From the cell containing the given text, extract its center point as (x, y) coordinate. 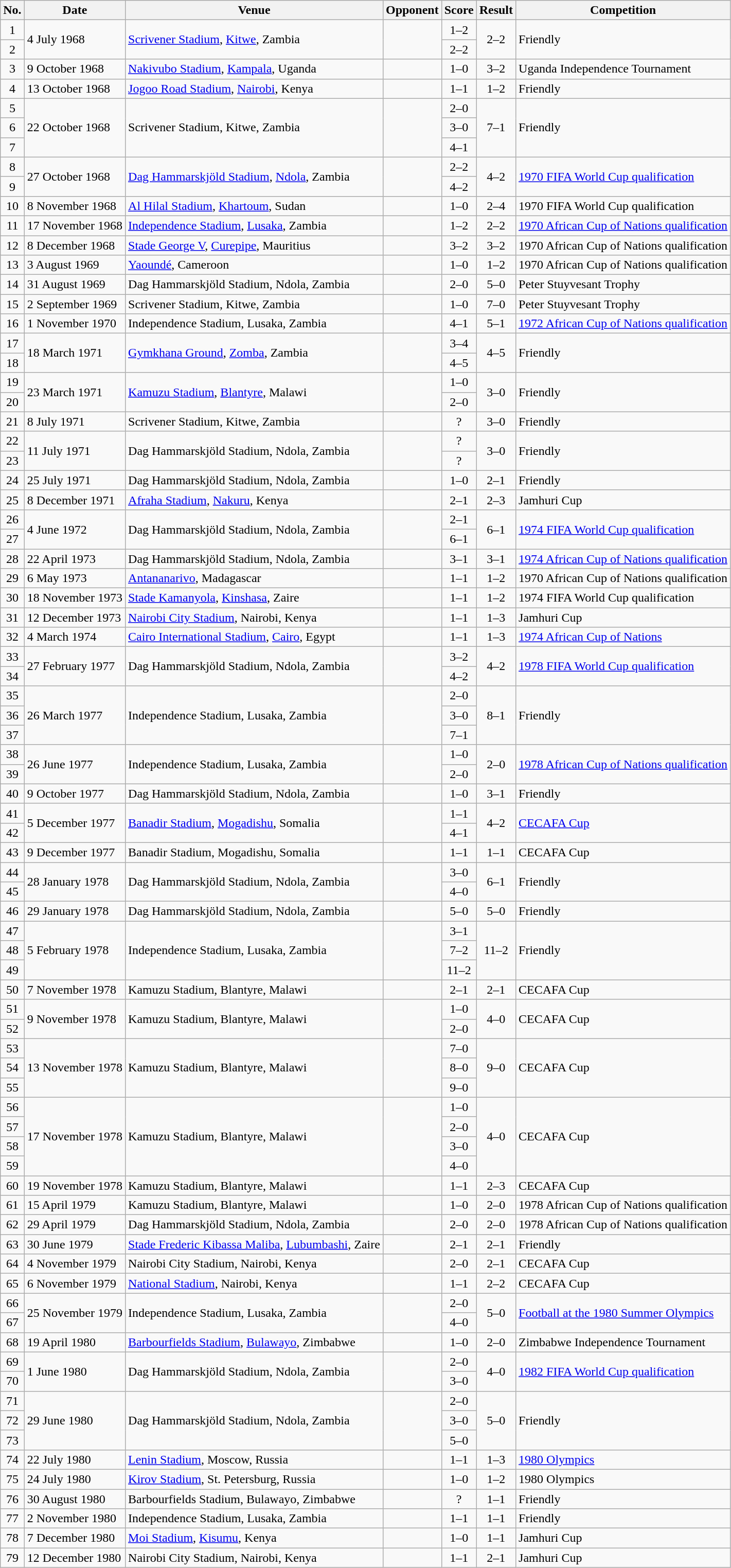
45 (12, 892)
23 March 1971 (75, 392)
7 December 1980 (75, 1538)
1972 African Cup of Nations qualification (623, 324)
Uganda Independence Tournament (623, 69)
Antananarivo, Madagascar (254, 578)
5 February 1978 (75, 950)
77 (12, 1519)
25 November 1979 (75, 1313)
Venue (254, 10)
50 (12, 990)
22 April 1973 (75, 558)
19 November 1978 (75, 1185)
74 (12, 1459)
25 (12, 500)
51 (12, 1009)
8 (12, 167)
31 (12, 618)
2 September 1969 (75, 304)
68 (12, 1342)
6 November 1979 (75, 1283)
15 (12, 304)
43 (12, 852)
Stade George V, Curepipe, Mauritius (254, 245)
62 (12, 1225)
7 November 1978 (75, 990)
29 June 1980 (75, 1420)
4 July 1968 (75, 40)
54 (12, 1068)
Lenin Stadium, Moscow, Russia (254, 1459)
8 December 1968 (75, 245)
61 (12, 1205)
12 December 1980 (75, 1558)
Nakivubo Stadium, Kampala, Uganda (254, 69)
10 (12, 206)
64 (12, 1264)
38 (12, 754)
30 August 1980 (75, 1499)
30 June 1979 (75, 1244)
8–1 (496, 715)
36 (12, 715)
2–4 (496, 206)
1 June 1980 (75, 1371)
35 (12, 696)
19 April 1980 (75, 1342)
42 (12, 833)
56 (12, 1107)
8 November 1968 (75, 206)
5 (12, 108)
8–0 (459, 1068)
1978 FIFA World Cup qualification (623, 666)
13 November 1978 (75, 1068)
Score (459, 10)
Kirov Stadium, St. Petersburg, Russia (254, 1479)
41 (12, 813)
3 August 1969 (75, 265)
52 (12, 1029)
7 (12, 147)
15 April 1979 (75, 1205)
1 (12, 30)
28 (12, 558)
9 December 1977 (75, 852)
3 (12, 69)
29 January 1978 (75, 911)
57 (12, 1126)
6 (12, 128)
17 November 1968 (75, 225)
24 July 1980 (75, 1479)
14 (12, 285)
66 (12, 1303)
69 (12, 1362)
Cairo International Stadium, Cairo, Egypt (254, 637)
65 (12, 1283)
40 (12, 794)
31 August 1969 (75, 285)
29 April 1979 (75, 1225)
1982 FIFA World Cup qualification (623, 1371)
32 (12, 637)
4 (12, 89)
4 June 1972 (75, 529)
12 December 1973 (75, 618)
60 (12, 1185)
27 February 1977 (75, 666)
3–4 (459, 343)
46 (12, 911)
Yaoundé, Cameroon (254, 265)
Date (75, 10)
26 June 1977 (75, 764)
9 October 1977 (75, 794)
Football at the 1980 Summer Olympics (623, 1313)
58 (12, 1146)
21 (12, 421)
18 November 1973 (75, 598)
53 (12, 1048)
9 November 1978 (75, 1019)
16 (12, 324)
Competition (623, 10)
11 July 1971 (75, 451)
Opponent (412, 10)
Stade Kamanyola, Kinshasa, Zaire (254, 598)
30 (12, 598)
26 (12, 519)
Al Hilal Stadium, Khartoum, Sudan (254, 206)
72 (12, 1420)
24 (12, 480)
5 December 1977 (75, 823)
47 (12, 931)
71 (12, 1401)
22 October 1968 (75, 128)
34 (12, 676)
75 (12, 1479)
No. (12, 10)
7–2 (459, 950)
49 (12, 970)
Gymkhana Ground, Zomba, Zambia (254, 353)
78 (12, 1538)
13 (12, 265)
27 October 1968 (75, 177)
1 November 1970 (75, 324)
55 (12, 1087)
Zimbabwe Independence Tournament (623, 1342)
59 (12, 1166)
1974 African Cup of Nations (623, 637)
4 March 1974 (75, 637)
9 October 1968 (75, 69)
9 (12, 186)
Jogoo Road Stadium, Nairobi, Kenya (254, 89)
4 November 1979 (75, 1264)
2 November 1980 (75, 1519)
Moi Stadium, Kisumu, Kenya (254, 1538)
28 January 1978 (75, 882)
23 (12, 461)
11 (12, 225)
27 (12, 539)
48 (12, 950)
6 May 1973 (75, 578)
Stade Frederic Kibassa Maliba, Lubumbashi, Zaire (254, 1244)
29 (12, 578)
76 (12, 1499)
1974 African Cup of Nations qualification (623, 558)
25 July 1971 (75, 480)
63 (12, 1244)
8 December 1971 (75, 500)
39 (12, 774)
22 July 1980 (75, 1459)
70 (12, 1381)
67 (12, 1323)
37 (12, 735)
8 July 1971 (75, 421)
Result (496, 10)
National Stadium, Nairobi, Kenya (254, 1283)
22 (12, 441)
33 (12, 657)
79 (12, 1558)
5–1 (496, 324)
20 (12, 402)
13 October 1968 (75, 89)
17 (12, 343)
26 March 1977 (75, 715)
12 (12, 245)
2 (12, 49)
19 (12, 382)
73 (12, 1440)
18 March 1971 (75, 353)
18 (12, 363)
44 (12, 872)
17 November 1978 (75, 1136)
Afraha Stadium, Nakuru, Kenya (254, 500)
